Find where the given text appears and provide that cell's center as [x, y] coordinate. 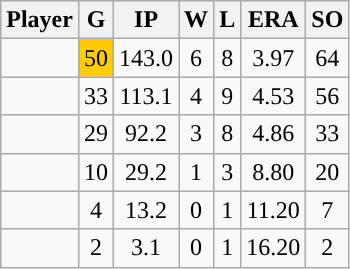
29.2 [146, 172]
SO [328, 20]
113.1 [146, 96]
3.1 [146, 248]
IP [146, 20]
50 [96, 58]
10 [96, 172]
29 [96, 134]
16.20 [274, 248]
56 [328, 96]
G [96, 20]
11.20 [274, 210]
3.97 [274, 58]
143.0 [146, 58]
L [228, 20]
64 [328, 58]
4.53 [274, 96]
92.2 [146, 134]
8.80 [274, 172]
W [196, 20]
13.2 [146, 210]
Player [40, 20]
9 [228, 96]
6 [196, 58]
4.86 [274, 134]
20 [328, 172]
ERA [274, 20]
7 [328, 210]
